Search for the cell housing the specified text and yield its [X, Y] center coordinate. 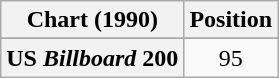
Position [231, 20]
US Billboard 200 [92, 58]
Chart (1990) [92, 20]
95 [231, 58]
